Return the (x, y) coordinate for the center point of the cell that contains the specified text.  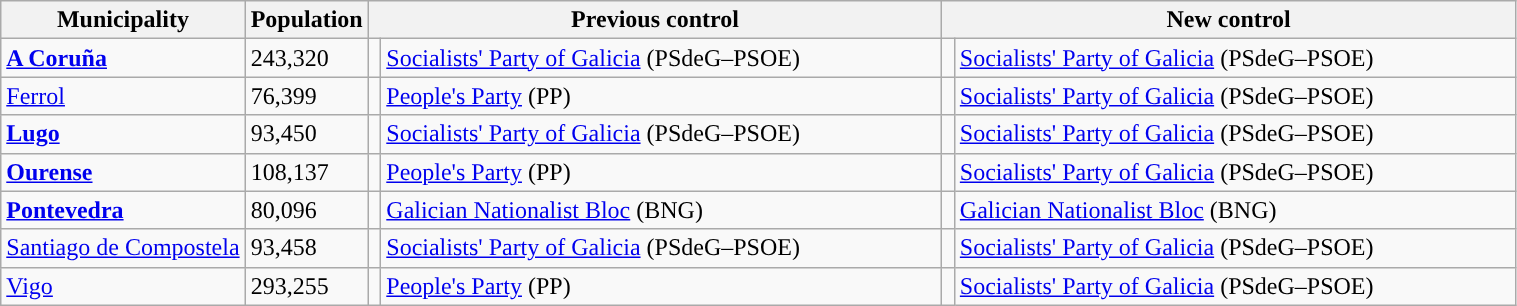
Ourense (123, 172)
Lugo (123, 134)
Pontevedra (123, 210)
Ferrol (123, 96)
Santiago de Compostela (123, 248)
Previous control (655, 20)
A Coruña (123, 58)
Municipality (123, 20)
76,399 (306, 96)
93,450 (306, 134)
Vigo (123, 286)
New control (1229, 20)
Population (306, 20)
108,137 (306, 172)
93,458 (306, 248)
243,320 (306, 58)
80,096 (306, 210)
293,255 (306, 286)
